Return the (X, Y) coordinate for the center point of the cell that contains the specified text.  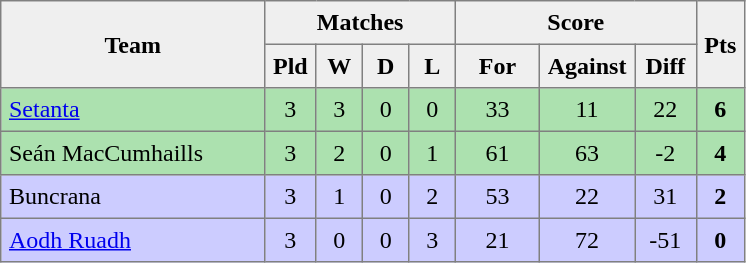
Team (133, 44)
D (385, 66)
L (432, 66)
W (339, 66)
-2 (666, 153)
33 (497, 110)
72 (586, 240)
Aodh Ruadh (133, 240)
Pts (720, 44)
Setanta (133, 110)
Against (586, 66)
11 (586, 110)
4 (720, 153)
Matches (360, 23)
Seán MacCumhaills (133, 153)
-51 (666, 240)
For (497, 66)
31 (666, 197)
Score (576, 23)
Diff (666, 66)
21 (497, 240)
6 (720, 110)
61 (497, 153)
Buncrana (133, 197)
Pld (290, 66)
63 (586, 153)
53 (497, 197)
